Extract the [x, y] coordinate from the center of the cell holding the provided text.  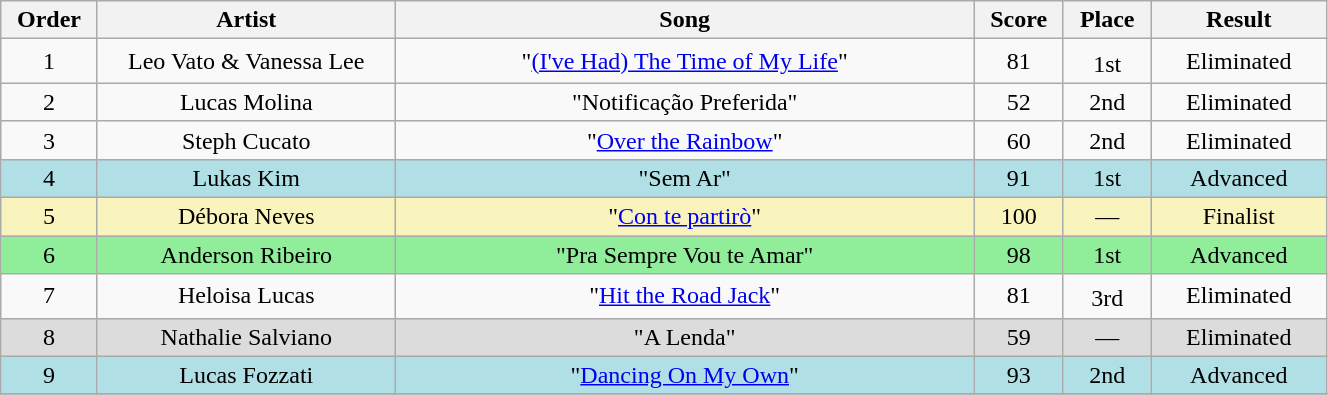
"Dancing On My Own" [684, 375]
91 [1018, 178]
Heloisa Lucas [246, 296]
"Notificação Preferida" [684, 102]
7 [49, 296]
"Over the Rainbow" [684, 140]
3rd [1107, 296]
Score [1018, 20]
6 [49, 255]
100 [1018, 217]
8 [49, 337]
4 [49, 178]
2 [49, 102]
Steph Cucato [246, 140]
Order [49, 20]
Leo Vato & Vanessa Lee [246, 62]
"Pra Sempre Vou te Amar" [684, 255]
52 [1018, 102]
Finalist [1238, 217]
"Hit the Road Jack" [684, 296]
98 [1018, 255]
Place [1107, 20]
5 [49, 217]
Anderson Ribeiro [246, 255]
"Con te partirò" [684, 217]
Nathalie Salviano [246, 337]
"(I've Had) The Time of My Life" [684, 62]
Lucas Fozzati [246, 375]
"Sem Ar" [684, 178]
93 [1018, 375]
Débora Neves [246, 217]
1 [49, 62]
60 [1018, 140]
Artist [246, 20]
59 [1018, 337]
Lukas Kim [246, 178]
Song [684, 20]
"A Lenda" [684, 337]
Result [1238, 20]
3 [49, 140]
Lucas Molina [246, 102]
9 [49, 375]
